Capture the cell that displays the provided text and extract its (X, Y) central coordinate. 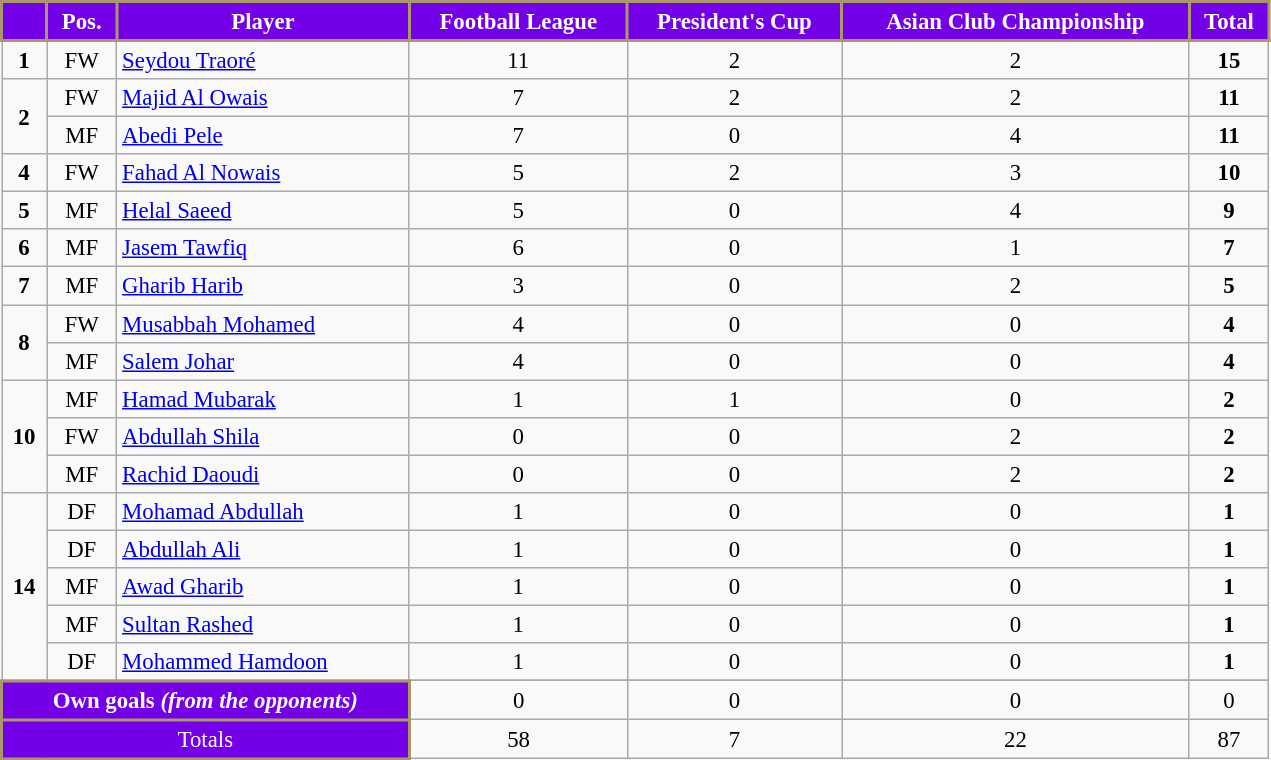
Own goals (from the opponents) (206, 700)
Awad Gharib (263, 587)
9 (1229, 211)
Seydou Traoré (263, 60)
Abdullah Ali (263, 549)
Pos. (82, 22)
8 (24, 342)
President's Cup (734, 22)
Abedi Pele (263, 136)
Asian Club Championship (1016, 22)
Totals (206, 740)
Rachid Daoudi (263, 474)
Player (263, 22)
14 (24, 587)
58 (518, 740)
Hamad Mubarak (263, 399)
Sultan Rashed (263, 624)
Salem Johar (263, 361)
22 (1016, 740)
Musabbah Mohamed (263, 324)
Football League (518, 22)
Helal Saeed (263, 211)
15 (1229, 60)
Majid Al Owais (263, 98)
87 (1229, 740)
Mohamad Abdullah (263, 512)
Total (1229, 22)
Mohammed Hamdoon (263, 662)
Gharib Harib (263, 286)
Jasem Tawfiq (263, 249)
Fahad Al Nowais (263, 173)
Abdullah Shila (263, 436)
